For the text-containing cell, return its midpoint in [X, Y] coordinate format. 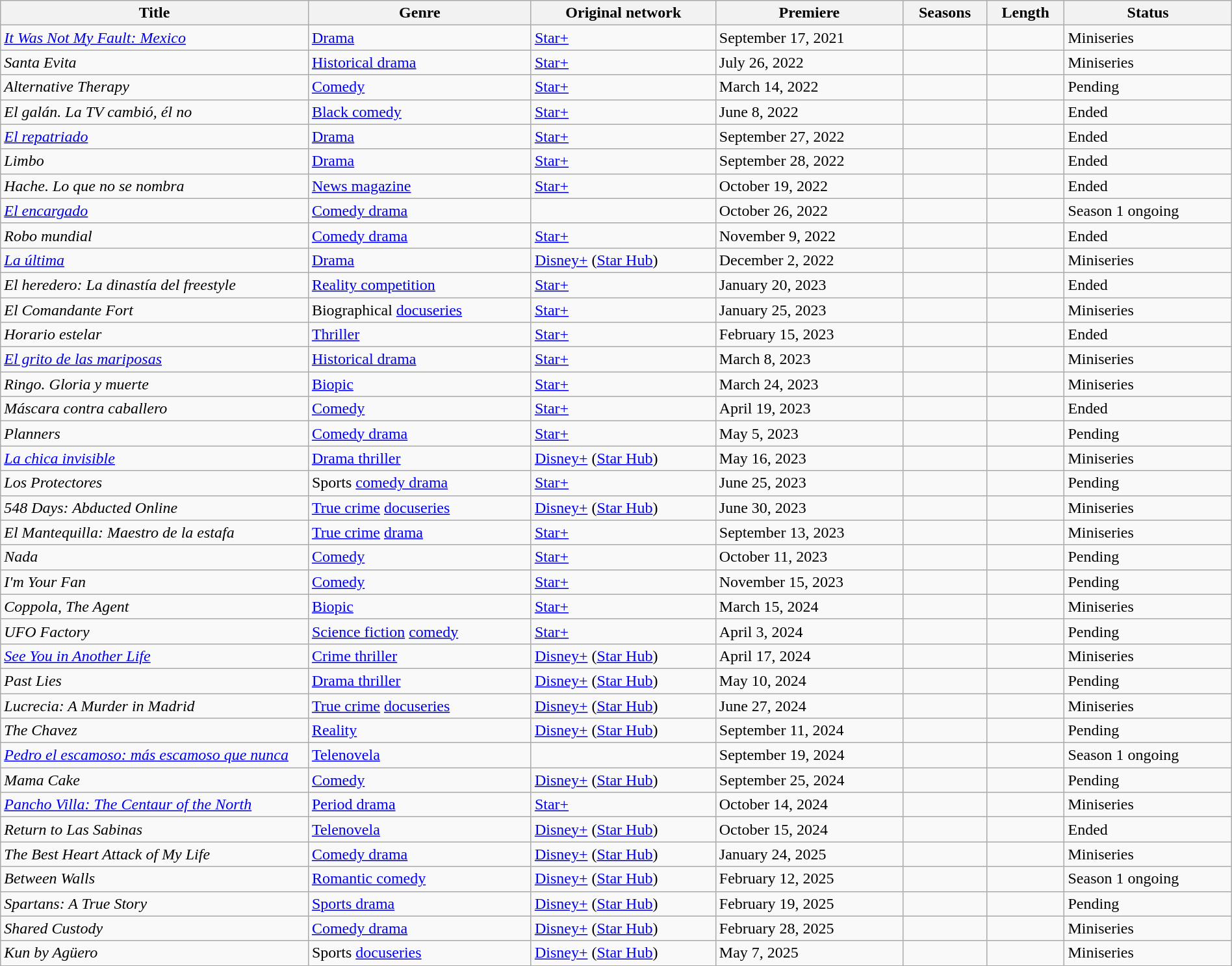
May 7, 2025 [809, 953]
March 14, 2022 [809, 87]
Title [155, 13]
El heredero: La dinastía del freestyle [155, 285]
Original network [623, 13]
Premiere [809, 13]
Santa Evita [155, 62]
Spartans: A True Story [155, 904]
Period drama [420, 805]
Length [1025, 13]
Sports comedy drama [420, 483]
June 25, 2023 [809, 483]
September 13, 2023 [809, 532]
Reality [420, 731]
See You in Another Life [155, 656]
June 30, 2023 [809, 508]
September 17, 2021 [809, 38]
El repatriado [155, 137]
Status [1148, 13]
548 Days: Abducted Online [155, 508]
Robo mundial [155, 235]
Ringo. Gloria y muerte [155, 384]
July 26, 2022 [809, 62]
Pedro el escamoso: más escamoso que nunca [155, 755]
September 25, 2024 [809, 780]
March 8, 2023 [809, 359]
Black comedy [420, 112]
Planners [155, 434]
Past Lies [155, 681]
January 24, 2025 [809, 854]
October 11, 2023 [809, 557]
February 28, 2025 [809, 928]
Seasons [945, 13]
March 15, 2024 [809, 607]
November 9, 2022 [809, 235]
Kun by Agüero [155, 953]
May 10, 2024 [809, 681]
La última [155, 260]
El grito de las mariposas [155, 359]
October 26, 2022 [809, 211]
Nada [155, 557]
October 14, 2024 [809, 805]
February 15, 2023 [809, 335]
It Was Not My Fault: Mexico [155, 38]
October 19, 2022 [809, 186]
Return to Las Sabinas [155, 829]
June 8, 2022 [809, 112]
April 17, 2024 [809, 656]
Science fiction comedy [420, 631]
October 15, 2024 [809, 829]
January 20, 2023 [809, 285]
September 11, 2024 [809, 731]
Limbo [155, 161]
February 12, 2025 [809, 879]
UFO Factory [155, 631]
El encargado [155, 211]
November 15, 2023 [809, 582]
September 19, 2024 [809, 755]
Horario estelar [155, 335]
May 5, 2023 [809, 434]
June 27, 2024 [809, 705]
Thriller [420, 335]
El Mantequilla: Maestro de la estafa [155, 532]
Hache. Lo que no se nombra [155, 186]
January 25, 2023 [809, 310]
El galán. La TV cambió, él no [155, 112]
February 19, 2025 [809, 904]
News magazine [420, 186]
Genre [420, 13]
March 24, 2023 [809, 384]
Alternative Therapy [155, 87]
Coppola, The Agent [155, 607]
Máscara contra caballero [155, 409]
April 19, 2023 [809, 409]
Lucrecia: A Murder in Madrid [155, 705]
September 28, 2022 [809, 161]
Between Walls [155, 879]
December 2, 2022 [809, 260]
April 3, 2024 [809, 631]
I'm Your Fan [155, 582]
Los Protectores [155, 483]
The Best Heart Attack of My Life [155, 854]
Pancho Villa: The Centaur of the North [155, 805]
Romantic comedy [420, 879]
El Comandante Fort [155, 310]
Biographical docuseries [420, 310]
September 27, 2022 [809, 137]
Sports docuseries [420, 953]
True crime drama [420, 532]
Crime thriller [420, 656]
Mama Cake [155, 780]
Reality competition [420, 285]
The Chavez [155, 731]
Shared Custody [155, 928]
La chica invisible [155, 458]
Sports drama [420, 904]
May 16, 2023 [809, 458]
